From the cell containing the given text, extract its center point as (X, Y) coordinate. 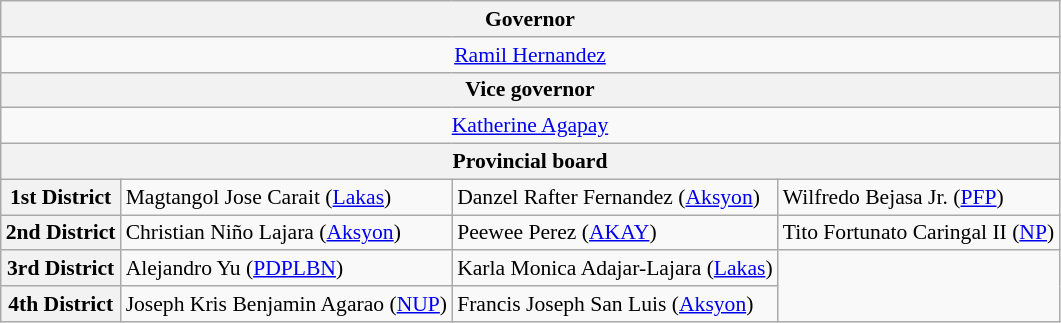
2nd District (61, 233)
Ramil Hernandez (530, 55)
Tito Fortunato Caringal II (NP) (919, 233)
Governor (530, 19)
Karla Monica Adajar-Lajara (Lakas) (615, 269)
Magtangol Jose Carait (Lakas) (287, 197)
1st District (61, 197)
Alejandro Yu (PDPLBN) (287, 269)
Danzel Rafter Fernandez (Aksyon) (615, 197)
Vice governor (530, 90)
3rd District (61, 269)
Provincial board (530, 162)
Joseph Kris Benjamin Agarao (NUP) (287, 304)
Christian Niño Lajara (Aksyon) (287, 233)
Peewee Perez (AKAY) (615, 233)
4th District (61, 304)
Katherine Agapay (530, 126)
Wilfredo Bejasa Jr. (PFP) (919, 197)
Francis Joseph San Luis (Aksyon) (615, 304)
